Locate the cell with the specified text and output its (X, Y) center coordinate. 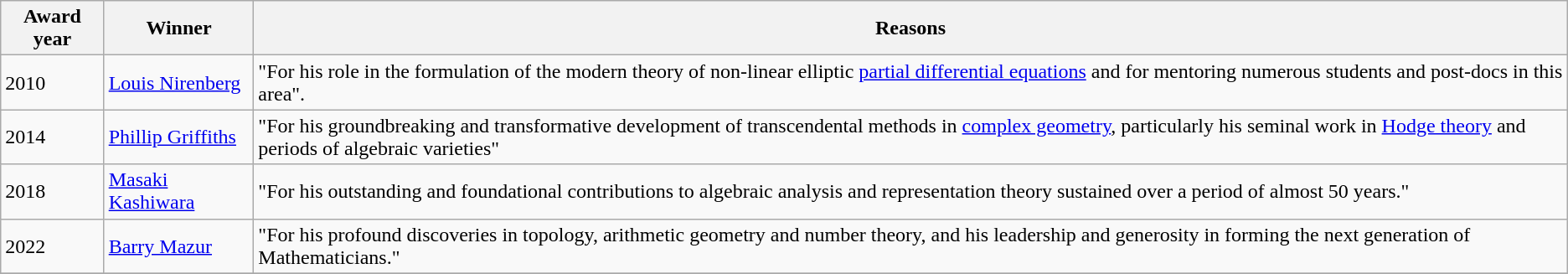
Reasons (910, 28)
Phillip Griffiths (179, 137)
2010 (52, 82)
2022 (52, 246)
Masaki Kashiwara (179, 191)
"For his outstanding and foundational contributions to algebraic analysis and representation theory sustained over a period of almost 50 years." (910, 191)
Louis Nirenberg (179, 82)
2018 (52, 191)
Award year (52, 28)
Barry Mazur (179, 246)
2014 (52, 137)
Winner (179, 28)
